Extract the [X, Y] coordinate from the center of the cell holding the provided text.  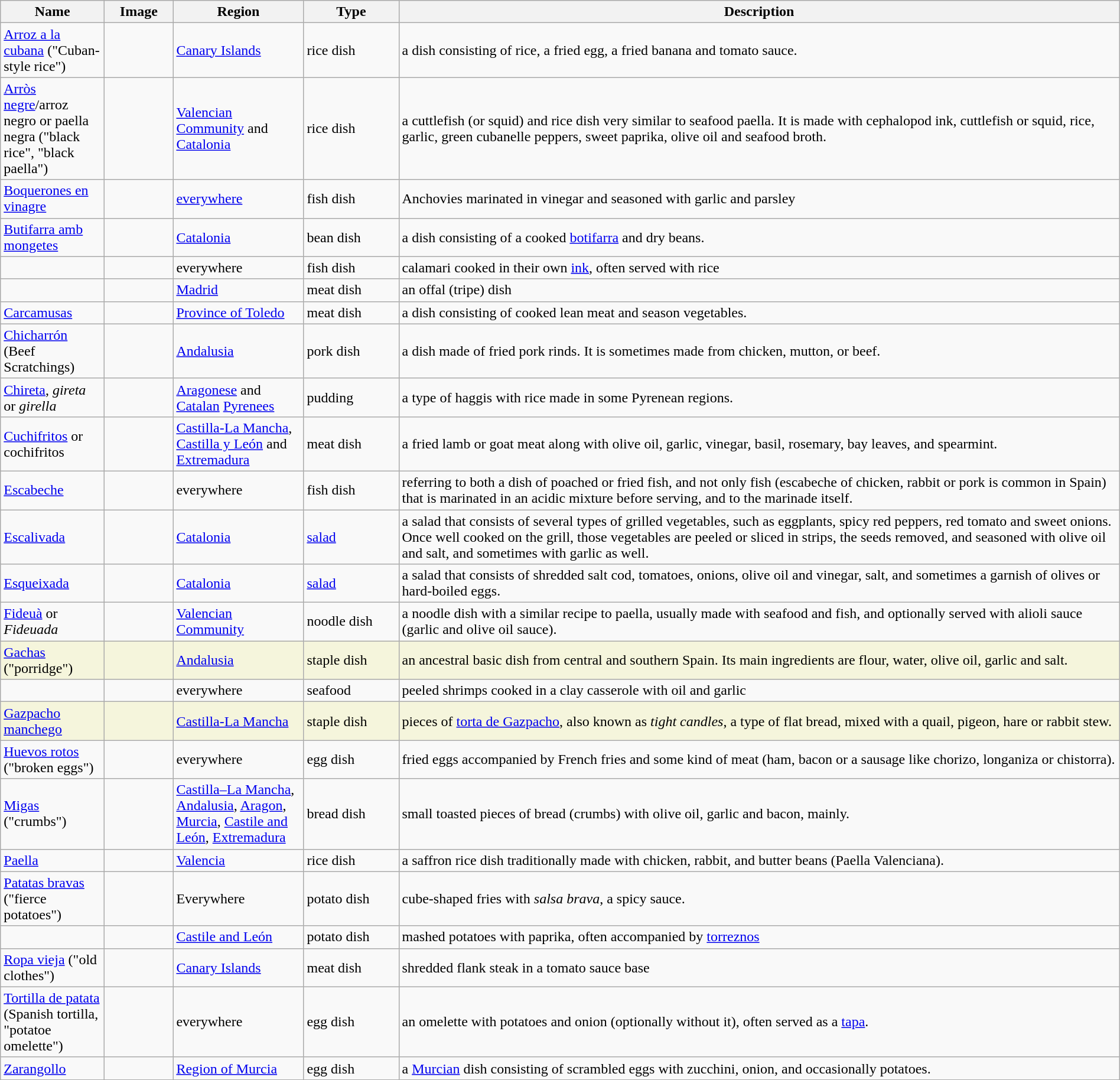
Chicharrón (Beef Scratchings) [53, 351]
Castilla-La Mancha, Castilla y León and Extremadura [239, 444]
Esqueixada [53, 584]
Valencian Community and Catalonia [239, 129]
an ancestral basic dish from central and southern Spain. Its main ingredients are flour, water, olive oil, garlic and salt. [759, 661]
Escabeche [53, 490]
Castile and León [239, 937]
Everywhere [239, 899]
Migas ("crumbs") [53, 814]
Tortilla de patata (Spanish tortilla, "potatoe omelette") [53, 1022]
a dish made of fried pork rinds. It is sometimes made from chicken, mutton, or beef. [759, 351]
noodle dish [351, 622]
Region [239, 12]
Carcamusas [53, 313]
cube-shaped fries with salsa brava, a spicy sauce. [759, 899]
fried eggs accompanied by French fries and some kind of meat (ham, bacon or a sausage like chorizo, longaniza or chistorra). [759, 760]
Castilla-La Mancha [239, 721]
Castilla–La Mancha, Andalusia, Aragon, Murcia, Castile and León, Extremadura [239, 814]
Patatas bravas ("fierce potatoes") [53, 899]
shredded flank steak in a tomato sauce base [759, 968]
Province of Toledo [239, 313]
an omelette with potatoes and onion (optionally without it), often served as a tapa. [759, 1022]
Region of Murcia [239, 1068]
Description [759, 12]
Ropa vieja ("old clothes") [53, 968]
Valencian Community [239, 622]
Huevos rotos ("broken eggs") [53, 760]
bean dish [351, 238]
Aragonese and Catalan Pyrenees [239, 397]
bread dish [351, 814]
Paella [53, 860]
Type [351, 12]
Butifarra amb mongetes [53, 238]
Fideuà or Fideuada [53, 622]
a saffron rice dish traditionally made with chicken, rabbit, and butter beans (Paella Valenciana). [759, 860]
a dish consisting of rice, a fried egg, a fried banana and tomato sauce. [759, 50]
a salad that consists of shredded salt cod, tomatoes, onions, olive oil and vinegar, salt, and sometimes a garnish of olives or hard-boiled eggs. [759, 584]
an offal (tripe) dish [759, 290]
Gachas ("porridge") [53, 661]
calamari cooked in their own ink, often served with rice [759, 268]
Name [53, 12]
Image [139, 12]
Arroz a la cubana ("Cuban-style rice") [53, 50]
a dish consisting of cooked lean meat and season vegetables. [759, 313]
Cuchifritos or cochifritos [53, 444]
Valencia [239, 860]
Gazpacho manchego [53, 721]
Escalivada [53, 536]
Chireta, gireta or girella [53, 397]
a dish consisting of a cooked botifarra and dry beans. [759, 238]
mashed potatoes with paprika, often accompanied by torreznos [759, 937]
seafood [351, 691]
Arròs negre/arroz negro or paella negra ("black rice", "black paella") [53, 129]
Boquerones en vinagre [53, 199]
Anchovies marinated in vinegar and seasoned with garlic and parsley [759, 199]
a Murcian dish consisting of scrambled eggs with zucchini, onion, and occasionally potatoes. [759, 1068]
pudding [351, 397]
pieces of torta de Gazpacho, also known as tight candles, a type of flat bread, mixed with a quail, pigeon, hare or rabbit stew. [759, 721]
Zarangollo [53, 1068]
Madrid [239, 290]
a fried lamb or goat meat along with olive oil, garlic, vinegar, basil, rosemary, bay leaves, and spearmint. [759, 444]
pork dish [351, 351]
small toasted pieces of bread (crumbs) with olive oil, garlic and bacon, mainly. [759, 814]
a type of haggis with rice made in some Pyrenean regions. [759, 397]
peeled shrimps cooked in a clay casserole with oil and garlic [759, 691]
